Capture the cell that displays the provided text and extract its [x, y] central coordinate. 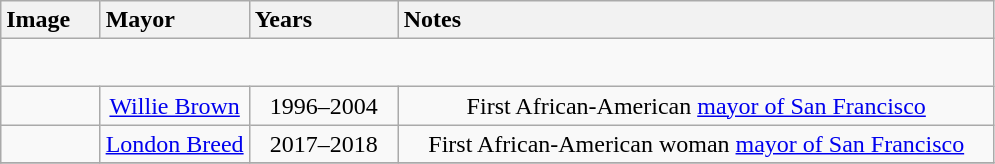
First African-American woman mayor of San Francisco [696, 144]
First African-American mayor of San Francisco [696, 106]
Willie Brown [174, 106]
Image [50, 20]
Years [324, 20]
1996–2004 [324, 106]
Mayor [174, 20]
Notes [696, 20]
London Breed [174, 144]
2017–2018 [324, 144]
